For the text-containing cell, return its midpoint in [X, Y] coordinate format. 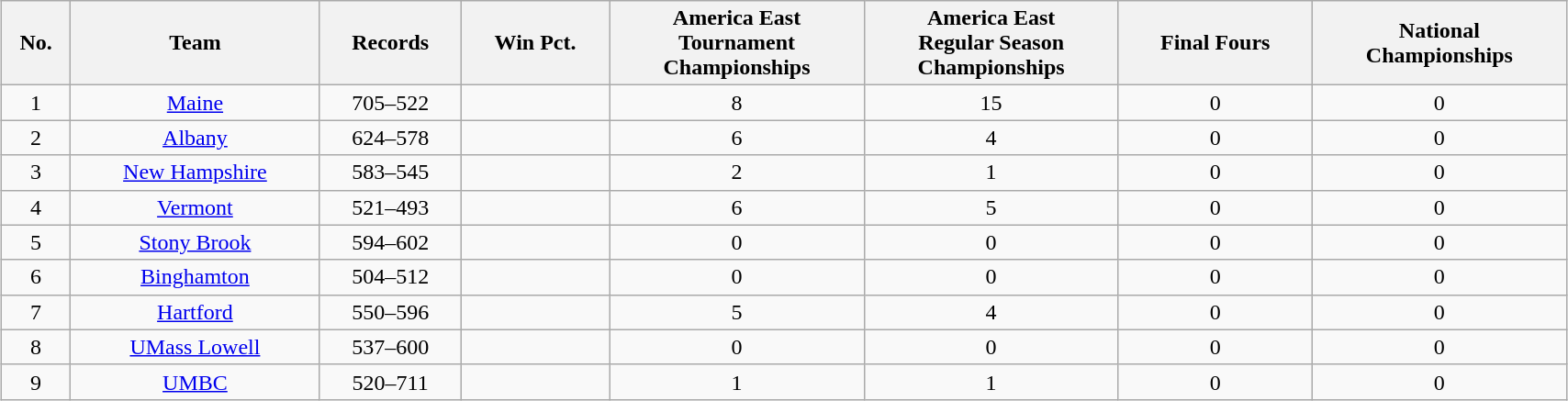
UMass Lowell [196, 347]
550–596 [390, 312]
Hartford [196, 312]
Albany [196, 138]
Team [196, 43]
521–493 [390, 207]
Win Pct. [535, 43]
7 [37, 312]
594–602 [390, 242]
3 [37, 173]
504–512 [390, 277]
9 [37, 382]
Binghamton [196, 277]
15 [991, 103]
Stony Brook [196, 242]
624–578 [390, 138]
537–600 [390, 347]
New Hampshire [196, 173]
Final Fours [1215, 43]
National Championships [1439, 43]
520–711 [390, 382]
Maine [196, 103]
Records [390, 43]
583–545 [390, 173]
Vermont [196, 207]
UMBC [196, 382]
No. [37, 43]
America EastTournament Championships [736, 43]
705–522 [390, 103]
America East Regular Season Championships [991, 43]
